Detect which cell encompasses the target text, then output its [X, Y] center coordinate. 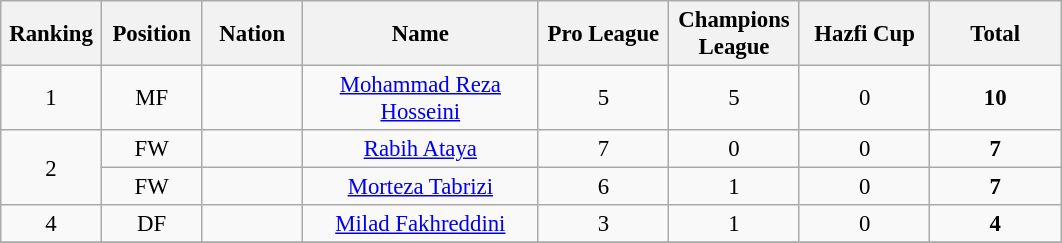
6 [604, 187]
Milad Fakhreddini [421, 224]
Rabih Ataya [421, 149]
Champions League [734, 34]
DF [152, 224]
MF [152, 98]
Pro League [604, 34]
Nation [252, 34]
Ranking [52, 34]
Position [152, 34]
Name [421, 34]
Total [996, 34]
2 [52, 168]
3 [604, 224]
Morteza Tabrizi [421, 187]
Hazfi Cup [864, 34]
10 [996, 98]
Mohammad Reza Hosseini [421, 98]
